Identify which cell holds the provided text, then report its (x, y) central coordinate. 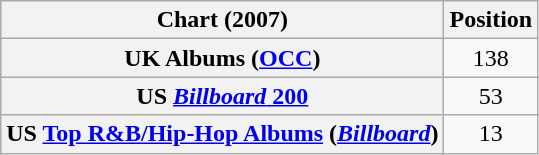
Position (491, 20)
US Top R&B/Hip-Hop Albums (Billboard) (222, 134)
US Billboard 200 (222, 96)
53 (491, 96)
UK Albums (OCC) (222, 58)
13 (491, 134)
Chart (2007) (222, 20)
138 (491, 58)
